Search for the cell housing the specified text and yield its [X, Y] center coordinate. 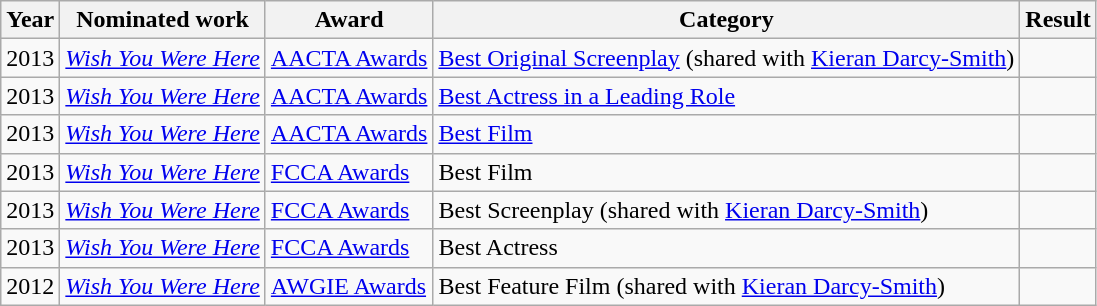
Best Feature Film (shared with Kieran Darcy-Smith) [726, 286]
Nominated work [163, 20]
2012 [30, 286]
Year [30, 20]
Best Actress [726, 248]
Category [726, 20]
Best Actress in a Leading Role [726, 96]
Award [349, 20]
AWGIE Awards [349, 286]
Result [1058, 20]
Best Original Screenplay (shared with Kieran Darcy-Smith) [726, 58]
Best Screenplay (shared with Kieran Darcy-Smith) [726, 210]
